Scan for the cell matching the given text and deliver its (x, y) coordinate at center. 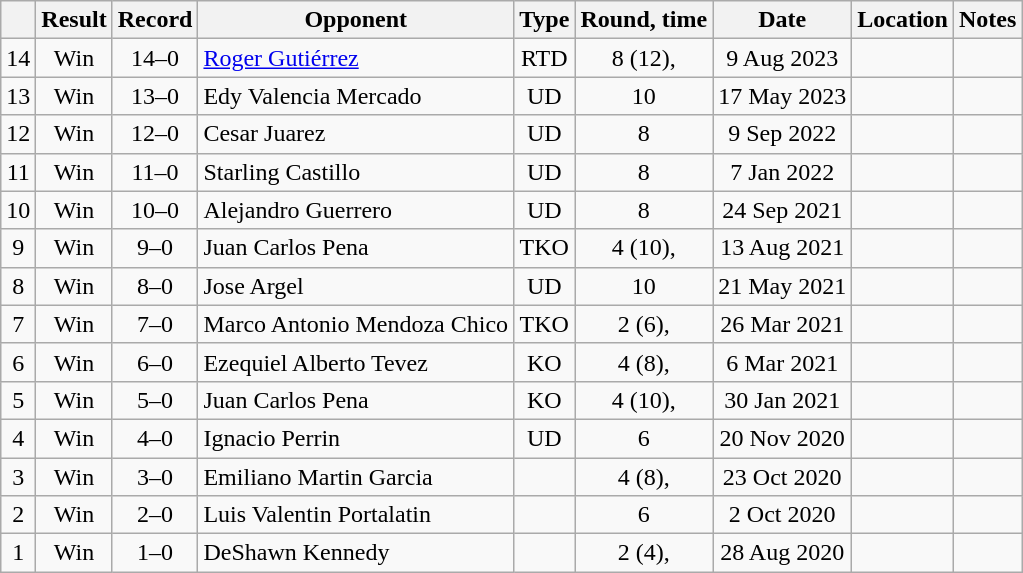
9–0 (155, 248)
20 Nov 2020 (782, 438)
9 Sep 2022 (782, 134)
Edy Valencia Mercado (356, 96)
9 Aug 2023 (782, 58)
Cesar Juarez (356, 134)
2–0 (155, 515)
14 (18, 58)
11–0 (155, 172)
7–0 (155, 324)
8 (12), (644, 58)
3–0 (155, 477)
Location (903, 20)
28 Aug 2020 (782, 553)
5–0 (155, 400)
DeShawn Kennedy (356, 553)
2 (4), (644, 553)
12–0 (155, 134)
Marco Antonio Mendoza Chico (356, 324)
30 Jan 2021 (782, 400)
Date (782, 20)
13 Aug 2021 (782, 248)
7 Jan 2022 (782, 172)
10–0 (155, 210)
4 (18, 438)
Ezequiel Alberto Tevez (356, 362)
13–0 (155, 96)
9 (18, 248)
4–0 (155, 438)
8–0 (155, 286)
3 (18, 477)
23 Oct 2020 (782, 477)
Record (155, 20)
Round, time (644, 20)
Opponent (356, 20)
7 (18, 324)
2 (18, 515)
Result (74, 20)
1 (18, 553)
5 (18, 400)
Ignacio Perrin (356, 438)
2 (6), (644, 324)
2 Oct 2020 (782, 515)
Emiliano Martin Garcia (356, 477)
6 Mar 2021 (782, 362)
Notes (987, 20)
26 Mar 2021 (782, 324)
14–0 (155, 58)
11 (18, 172)
Alejandro Guerrero (356, 210)
RTD (544, 58)
24 Sep 2021 (782, 210)
Type (544, 20)
12 (18, 134)
Roger Gutiérrez (356, 58)
6–0 (155, 362)
13 (18, 96)
Jose Argel (356, 286)
21 May 2021 (782, 286)
Starling Castillo (356, 172)
17 May 2023 (782, 96)
1–0 (155, 553)
Luis Valentin Portalatin (356, 515)
